Provide the (X, Y) coordinate of the cell's center where the given text is located.  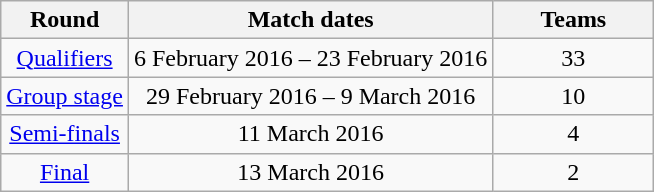
Qualifiers (65, 58)
13 March 2016 (310, 172)
6 February 2016 – 23 February 2016 (310, 58)
Teams (574, 20)
Final (65, 172)
29 February 2016 – 9 March 2016 (310, 96)
Round (65, 20)
33 (574, 58)
Match dates (310, 20)
2 (574, 172)
4 (574, 134)
Semi-finals (65, 134)
11 March 2016 (310, 134)
Group stage (65, 96)
10 (574, 96)
